Search for the cell housing the specified text and yield its (X, Y) center coordinate. 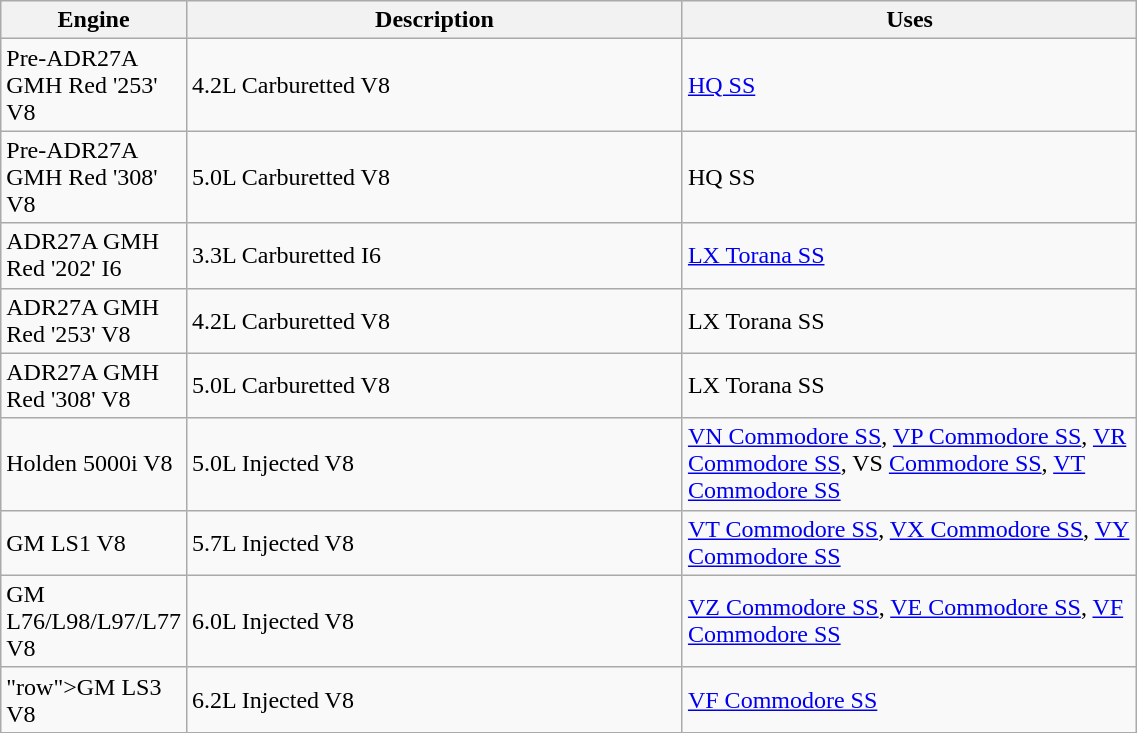
ADR27A GMH Red '308' V8 (94, 386)
VF Commodore SS (909, 700)
GM LS1 V8 (94, 542)
Description (434, 20)
5.0L Injected V8 (434, 464)
VZ Commodore SS, VE Commodore SS, VF Commodore SS (909, 621)
6.2L Injected V8 (434, 700)
5.7L Injected V8 (434, 542)
Engine (94, 20)
VT Commodore SS, VX Commodore SS, VY Commodore SS (909, 542)
VN Commodore SS, VP Commodore SS, VR Commodore SS, VS Commodore SS, VT Commodore SS (909, 464)
Uses (909, 20)
Pre-ADR27A GMH Red '253' V8 (94, 85)
Pre-ADR27A GMH Red '308' V8 (94, 177)
ADR27A GMH Red '202' I6 (94, 256)
GM L76/L98/L97/L77 V8 (94, 621)
"row">GM LS3 V8 (94, 700)
ADR27A GMH Red '253' V8 (94, 320)
3.3L Carburetted I6 (434, 256)
6.0L Injected V8 (434, 621)
Holden 5000i V8 (94, 464)
